Return (X, Y) of the center of cell containing provided text 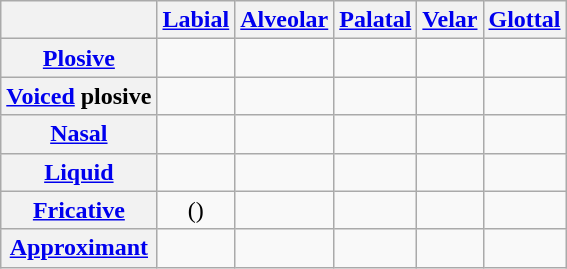
Approximant (79, 248)
Voiced plosive (79, 96)
Alveolar (284, 20)
Fricative (79, 210)
Palatal (376, 20)
Plosive (79, 58)
Labial (196, 20)
Nasal (79, 134)
() (196, 210)
Glottal (524, 20)
Velar (450, 20)
Liquid (79, 172)
